For the text-containing cell, return its midpoint in (X, Y) coordinate format. 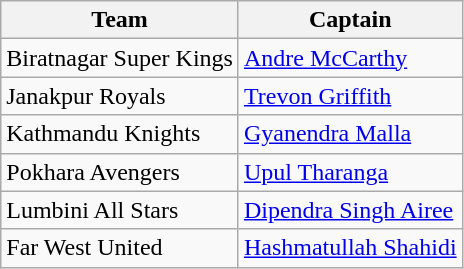
Captain (350, 20)
Hashmatullah Shahidi (350, 248)
Dipendra Singh Airee (350, 210)
Upul Tharanga (350, 172)
Lumbini All Stars (120, 210)
Kathmandu Knights (120, 134)
Andre McCarthy (350, 58)
Janakpur Royals (120, 96)
Team (120, 20)
Biratnagar Super Kings (120, 58)
Far West United (120, 248)
Gyanendra Malla (350, 134)
Trevon Griffith (350, 96)
Pokhara Avengers (120, 172)
